Extract the (X, Y) coordinate from the center of the cell holding the provided text.  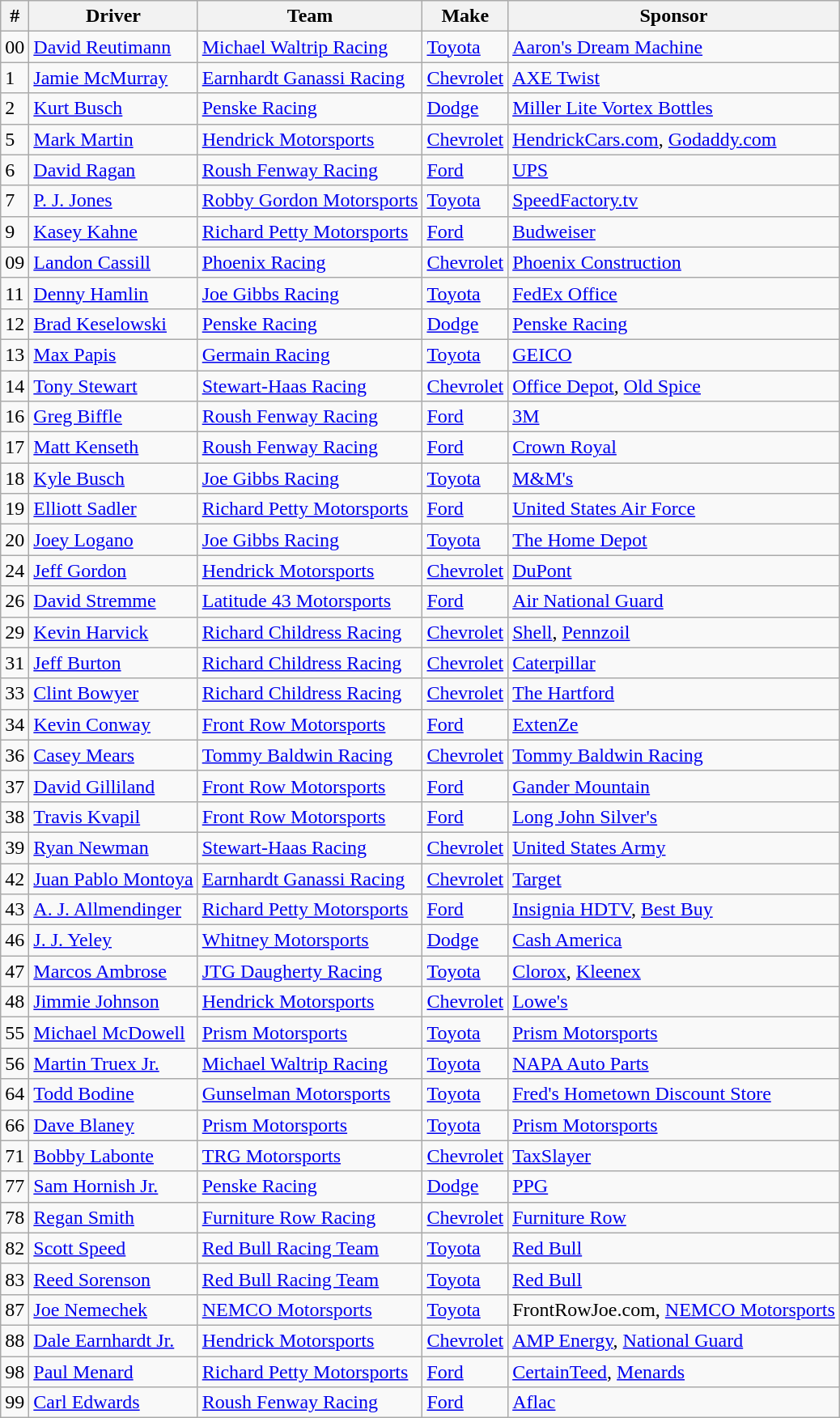
Greg Biffle (113, 417)
Jamie McMurray (113, 78)
DuPont (674, 571)
Brad Keselowski (113, 324)
1 (15, 78)
82 (15, 1248)
Germain Racing (310, 354)
Jeff Burton (113, 663)
29 (15, 632)
J. J. Yeley (113, 940)
13 (15, 354)
PPG (674, 1187)
Clint Bowyer (113, 694)
47 (15, 971)
Denny Hamlin (113, 293)
71 (15, 1156)
87 (15, 1310)
Joe Nemechek (113, 1310)
Phoenix Construction (674, 262)
24 (15, 571)
Aflac (674, 1403)
A. J. Allmendinger (113, 910)
ExtenZe (674, 724)
Budweiser (674, 231)
David Reutimann (113, 47)
5 (15, 139)
Aaron's Dream Machine (674, 47)
3M (674, 417)
7 (15, 201)
AMP Energy, National Guard (674, 1340)
Insignia HDTV, Best Buy (674, 910)
Whitney Motorsports (310, 940)
Long John Silver's (674, 817)
42 (15, 878)
46 (15, 940)
Jeff Gordon (113, 571)
Juan Pablo Montoya (113, 878)
64 (15, 1094)
Furniture Row (674, 1217)
Kevin Harvick (113, 632)
38 (15, 817)
Carl Edwards (113, 1403)
Martin Truex Jr. (113, 1063)
Target (674, 878)
David Ragan (113, 170)
77 (15, 1187)
55 (15, 1033)
31 (15, 663)
Cash America (674, 940)
Sam Hornish Jr. (113, 1187)
Matt Kenseth (113, 448)
Ryan Newman (113, 847)
Team (310, 16)
Todd Bodine (113, 1094)
18 (15, 478)
88 (15, 1340)
JTG Daugherty Racing (310, 971)
20 (15, 540)
Gander Mountain (674, 786)
Kasey Kahne (113, 231)
Caterpillar (674, 663)
FrontRowJoe.com, NEMCO Motorsports (674, 1310)
Landon Cassill (113, 262)
19 (15, 509)
AXE Twist (674, 78)
Kevin Conway (113, 724)
26 (15, 601)
Gunselman Motorsports (310, 1094)
Marcos Ambrose (113, 971)
M&M's (674, 478)
Driver (113, 16)
# (15, 16)
Dale Earnhardt Jr. (113, 1340)
David Stremme (113, 601)
NEMCO Motorsports (310, 1310)
11 (15, 293)
2 (15, 108)
Shell, Pennzoil (674, 632)
Dave Blaney (113, 1125)
Elliott Sadler (113, 509)
David Gilliland (113, 786)
Sponsor (674, 16)
Crown Royal (674, 448)
48 (15, 1002)
Travis Kvapil (113, 817)
Jimmie Johnson (113, 1002)
98 (15, 1372)
00 (15, 47)
66 (15, 1125)
Make (465, 16)
9 (15, 231)
34 (15, 724)
Latitude 43 Motorsports (310, 601)
Miller Lite Vortex Bottles (674, 108)
SpeedFactory.tv (674, 201)
NAPA Auto Parts (674, 1063)
P. J. Jones (113, 201)
Joey Logano (113, 540)
6 (15, 170)
Robby Gordon Motorsports (310, 201)
Reed Sorenson (113, 1279)
09 (15, 262)
United States Air Force (674, 509)
99 (15, 1403)
Scott Speed (113, 1248)
Air National Guard (674, 601)
TaxSlayer (674, 1156)
12 (15, 324)
The Hartford (674, 694)
39 (15, 847)
Lowe's (674, 1002)
Kurt Busch (113, 108)
16 (15, 417)
Clorox, Kleenex (674, 971)
The Home Depot (674, 540)
37 (15, 786)
Max Papis (113, 354)
Paul Menard (113, 1372)
Fred's Hometown Discount Store (674, 1094)
TRG Motorsports (310, 1156)
HendrickCars.com, Godaddy.com (674, 139)
36 (15, 755)
Michael McDowell (113, 1033)
Mark Martin (113, 139)
78 (15, 1217)
CertainTeed, Menards (674, 1372)
33 (15, 694)
Kyle Busch (113, 478)
Phoenix Racing (310, 262)
Casey Mears (113, 755)
United States Army (674, 847)
83 (15, 1279)
43 (15, 910)
17 (15, 448)
56 (15, 1063)
Bobby Labonte (113, 1156)
Furniture Row Racing (310, 1217)
GEICO (674, 354)
UPS (674, 170)
14 (15, 386)
Regan Smith (113, 1217)
Office Depot, Old Spice (674, 386)
FedEx Office (674, 293)
Tony Stewart (113, 386)
